Return the [X, Y] coordinate for the center point of the cell that contains the specified text.  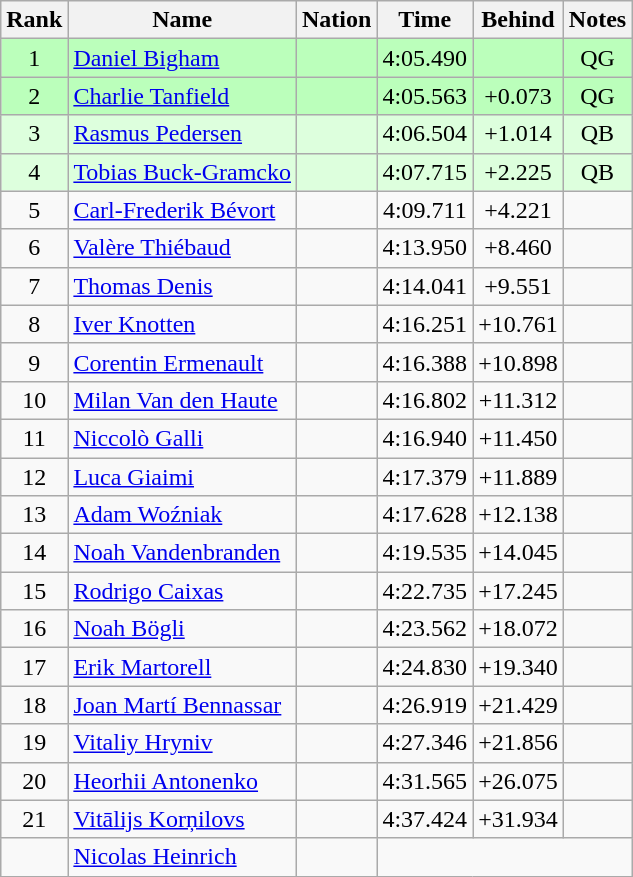
Noah Bögli [182, 629]
4:16.802 [425, 400]
12 [34, 477]
Noah Vandenbranden [182, 553]
+1.014 [518, 134]
+26.075 [518, 781]
Adam Woźniak [182, 515]
Time [425, 20]
4:14.041 [425, 286]
Corentin Ermenault [182, 362]
Daniel Bigham [182, 58]
Joan Martí Bennassar [182, 705]
21 [34, 819]
5 [34, 210]
Thomas Denis [182, 286]
6 [34, 248]
19 [34, 743]
Iver Knotten [182, 324]
4:37.424 [425, 819]
+11.889 [518, 477]
+21.429 [518, 705]
4:16.251 [425, 324]
4:13.950 [425, 248]
Erik Martorell [182, 667]
Name [182, 20]
Behind [518, 20]
18 [34, 705]
Vitālijs Korņilovs [182, 819]
Niccolò Galli [182, 438]
Rasmus Pedersen [182, 134]
2 [34, 96]
Valère Thiébaud [182, 248]
+12.138 [518, 515]
16 [34, 629]
Notes [597, 20]
+14.045 [518, 553]
Rank [34, 20]
Luca Giaimi [182, 477]
Milan Van den Haute [182, 400]
Nation [337, 20]
4:07.715 [425, 172]
4:24.830 [425, 667]
+0.073 [518, 96]
+10.761 [518, 324]
17 [34, 667]
7 [34, 286]
+19.340 [518, 667]
4 [34, 172]
+8.460 [518, 248]
Rodrigo Caixas [182, 591]
+4.221 [518, 210]
Vitaliy Hryniv [182, 743]
8 [34, 324]
+11.450 [518, 438]
Tobias Buck-Gramcko [182, 172]
4:26.919 [425, 705]
+31.934 [518, 819]
15 [34, 591]
4:06.504 [425, 134]
4:17.379 [425, 477]
+2.225 [518, 172]
Charlie Tanfield [182, 96]
4:17.628 [425, 515]
4:16.388 [425, 362]
+10.898 [518, 362]
14 [34, 553]
11 [34, 438]
4:09.711 [425, 210]
4:05.490 [425, 58]
4:22.735 [425, 591]
4:19.535 [425, 553]
10 [34, 400]
4:05.563 [425, 96]
9 [34, 362]
4:23.562 [425, 629]
+18.072 [518, 629]
13 [34, 515]
4:16.940 [425, 438]
4:31.565 [425, 781]
+11.312 [518, 400]
1 [34, 58]
20 [34, 781]
+17.245 [518, 591]
Heorhii Antonenko [182, 781]
3 [34, 134]
Nicolas Heinrich [182, 857]
Carl-Frederik Bévort [182, 210]
+9.551 [518, 286]
+21.856 [518, 743]
4:27.346 [425, 743]
